Provide the [x, y] coordinate of the cell's center where the given text is located.  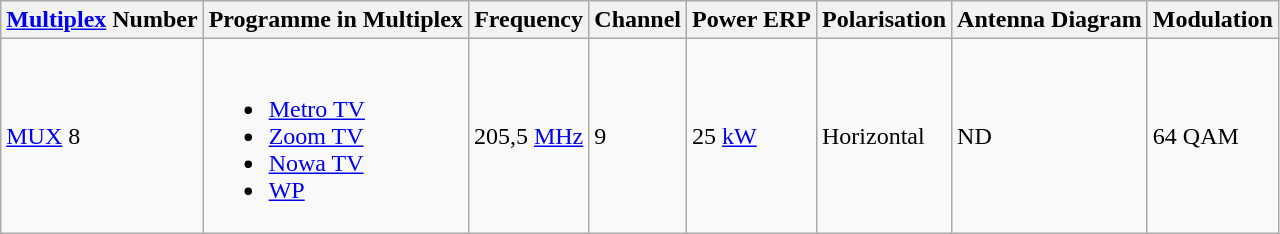
Power ERP [752, 20]
25 kW [752, 136]
64 QAM [1212, 136]
Programme in Multiplex [336, 20]
Frequency [528, 20]
Channel [638, 20]
205,5 MHz [528, 136]
MUX 8 [102, 136]
Polarisation [884, 20]
Metro TVZoom TVNowa TVWP [336, 136]
Multiplex Number [102, 20]
Modulation [1212, 20]
ND [1050, 136]
9 [638, 136]
Antenna Diagram [1050, 20]
Horizontal [884, 136]
